Search for the cell housing the specified text and yield its (X, Y) center coordinate. 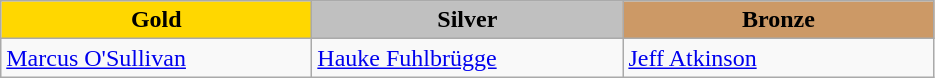
Marcus O'Sullivan (156, 58)
Silver (468, 20)
Hauke Fuhlbrügge (468, 58)
Jeff Atkinson (778, 58)
Bronze (778, 20)
Gold (156, 20)
